Extract the (x, y) coordinate from the center of the cell holding the provided text.  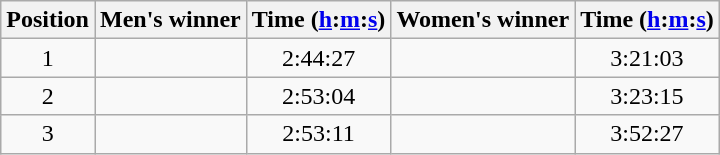
3:52:27 (648, 134)
1 (48, 58)
Men's winner (170, 20)
3:23:15 (648, 96)
2:53:11 (318, 134)
Women's winner (483, 20)
3:21:03 (648, 58)
3 (48, 134)
2:44:27 (318, 58)
2:53:04 (318, 96)
Position (48, 20)
2 (48, 96)
